Search for the cell housing the specified text and yield its (x, y) center coordinate. 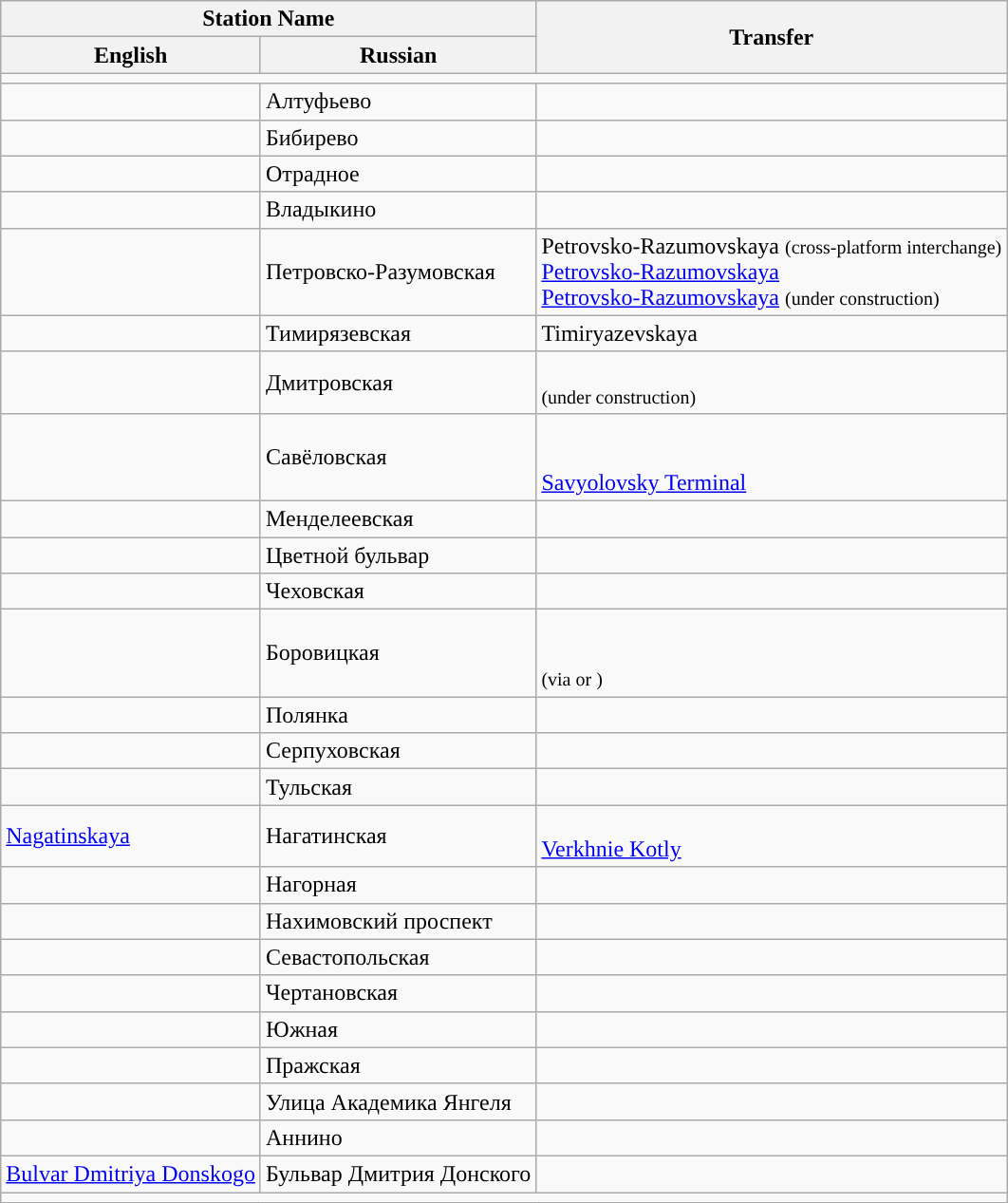
Russian (398, 55)
Nagatinskaya (131, 836)
(via or ) (772, 653)
Владыкино (398, 210)
Отрадное (398, 174)
Bulvar Dmitriya Donskogo (131, 1174)
(under construction) (772, 382)
Алтуфьево (398, 102)
Чертановская (398, 993)
Нагатинская (398, 836)
Бульвар Дмитрия Донского (398, 1174)
Дмитровская (398, 382)
Севастопольская (398, 957)
Timiryazevskaya (772, 333)
Savyolovsky Terminal (772, 457)
Полянка (398, 715)
Чеховская (398, 592)
Серпуховская (398, 751)
Нагорная (398, 885)
Пражская (398, 1065)
Петровско-Разумовская (398, 272)
Цветной бульвар (398, 555)
Petrovsko-Razumovskaya (cross-platform interchange) Petrovsko-Razumovskaya Petrovsko-Razumovskaya (under construction) (772, 272)
Тимирязевская (398, 333)
Боровицкая (398, 653)
Verkhnie Kotly (772, 836)
Нахимовский проспект (398, 921)
Бибирево (398, 138)
Transfer (772, 37)
English (131, 55)
Менделеевская (398, 518)
Аннино (398, 1137)
Тульская (398, 787)
Station Name (269, 19)
Улица Академика Янгеля (398, 1101)
Южная (398, 1029)
Савёловская (398, 457)
